Detect which cell encompasses the target text, then output its [X, Y] center coordinate. 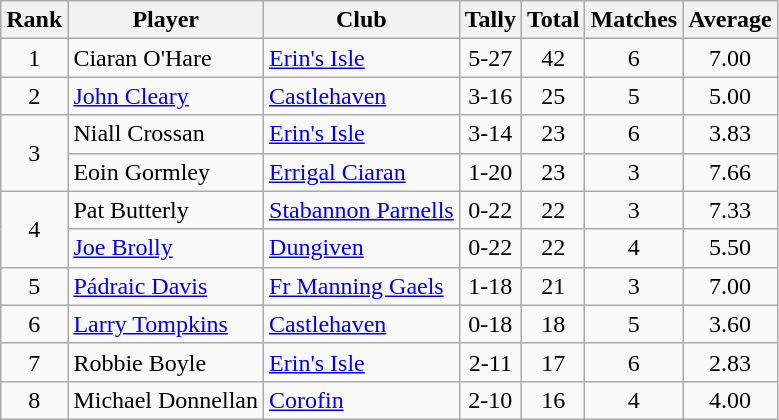
21 [553, 286]
7 [34, 362]
2-11 [490, 362]
Dungiven [362, 248]
Michael Donnellan [166, 400]
7.66 [730, 172]
Stabannon Parnells [362, 210]
5-27 [490, 58]
Total [553, 20]
5.50 [730, 248]
25 [553, 96]
2.83 [730, 362]
Niall Crossan [166, 134]
1-20 [490, 172]
Tally [490, 20]
2 [34, 96]
7.33 [730, 210]
John Cleary [166, 96]
Fr Manning Gaels [362, 286]
Rank [34, 20]
2-10 [490, 400]
3.83 [730, 134]
1 [34, 58]
Errigal Ciaran [362, 172]
0-18 [490, 324]
Ciaran O'Hare [166, 58]
3.60 [730, 324]
1-18 [490, 286]
Joe Brolly [166, 248]
8 [34, 400]
3-16 [490, 96]
Player [166, 20]
4.00 [730, 400]
5.00 [730, 96]
Club [362, 20]
17 [553, 362]
Corofin [362, 400]
Pat Butterly [166, 210]
Robbie Boyle [166, 362]
Matches [634, 20]
Larry Tompkins [166, 324]
16 [553, 400]
Pádraic Davis [166, 286]
42 [553, 58]
Eoin Gormley [166, 172]
Average [730, 20]
3-14 [490, 134]
18 [553, 324]
